Detect which cell encompasses the target text, then output its (X, Y) center coordinate. 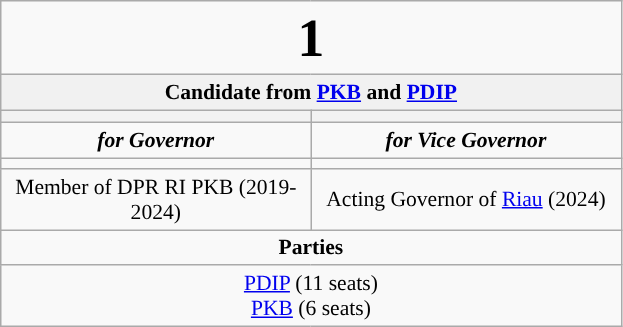
for Vice Governor (466, 141)
Parties (311, 248)
Candidate from PKB and PDIP (311, 92)
Acting Governor of Riau (2024) (466, 200)
PDIP (11 seats)PKB (6 seats) (311, 296)
1 (311, 38)
for Governor (156, 141)
Member of DPR RI PKB (2019-2024) (156, 200)
